Detect which cell encompasses the target text, then output its [x, y] center coordinate. 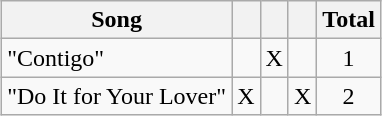
1 [349, 58]
"Do It for Your Lover" [117, 96]
Song [117, 20]
2 [349, 96]
"Contigo" [117, 58]
Total [349, 20]
